Find where the given text appears and provide that cell's center as [x, y] coordinate. 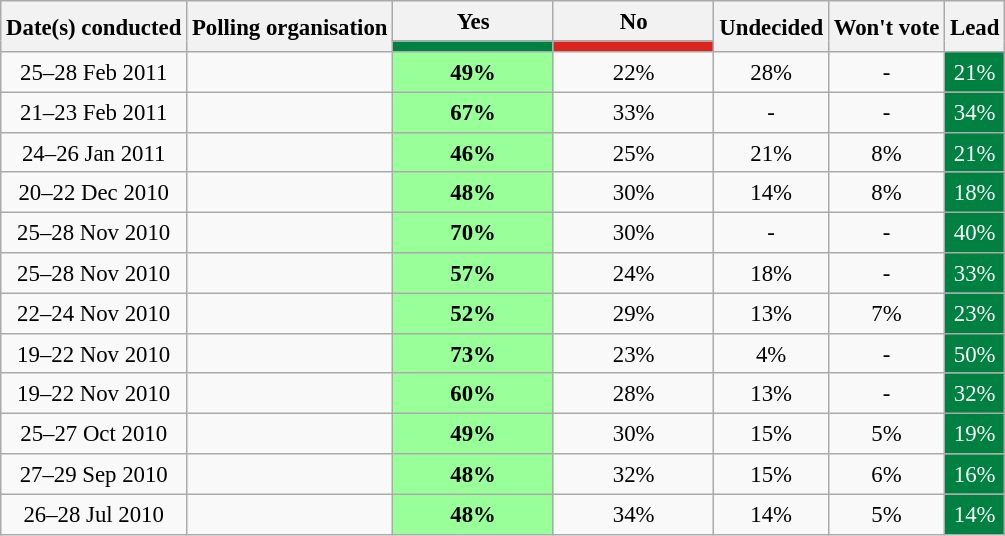
16% [975, 474]
60% [474, 394]
70% [474, 233]
Undecided [771, 26]
52% [474, 313]
73% [474, 353]
40% [975, 233]
Lead [975, 26]
27–29 Sep 2010 [94, 474]
25% [634, 152]
24% [634, 273]
Won't vote [886, 26]
20–22 Dec 2010 [94, 192]
Polling organisation [290, 26]
25–28 Feb 2011 [94, 72]
24–26 Jan 2011 [94, 152]
22% [634, 72]
25–27 Oct 2010 [94, 434]
67% [474, 112]
Yes [474, 21]
19% [975, 434]
26–28 Jul 2010 [94, 514]
21–23 Feb 2011 [94, 112]
7% [886, 313]
57% [474, 273]
6% [886, 474]
46% [474, 152]
No [634, 21]
50% [975, 353]
Date(s) conducted [94, 26]
22–24 Nov 2010 [94, 313]
29% [634, 313]
4% [771, 353]
